Identify which cell holds the provided text, then report its (x, y) central coordinate. 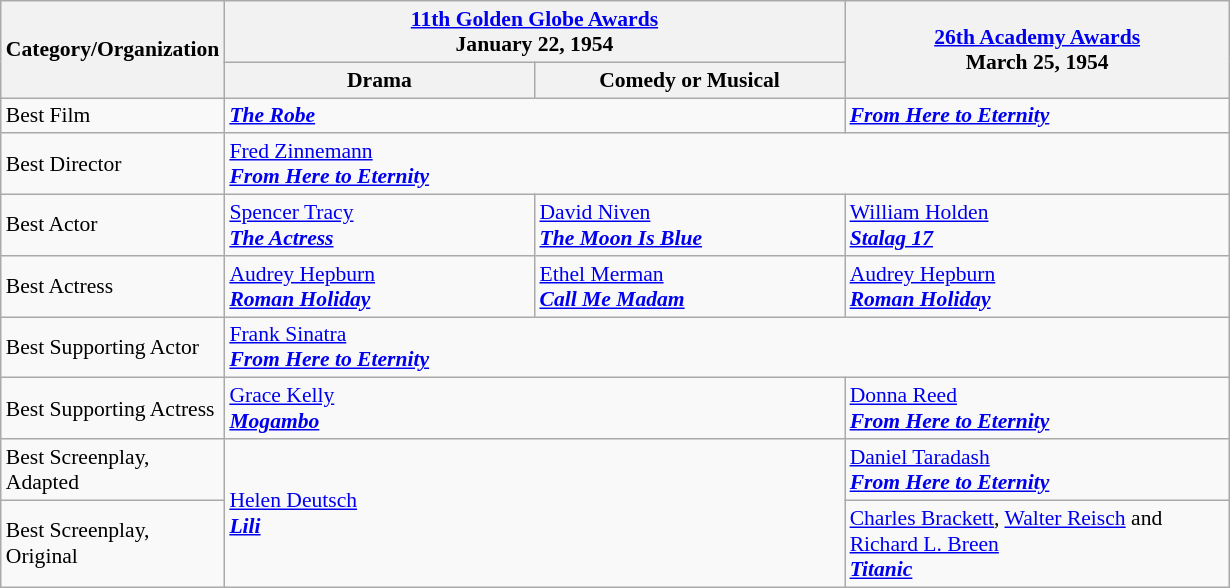
Comedy or Musical (689, 80)
Ethel MermanCall Me Madam (689, 286)
Fred ZinnemannFrom Here to Eternity (726, 164)
26th Academy AwardsMarch 25, 1954 (1038, 50)
Best Screenplay, Original (113, 544)
Drama (379, 80)
William HoldenStalag 17 (1038, 226)
Helen DeutschLili (534, 513)
Daniel TaradashFrom Here to Eternity (1038, 470)
11th Golden Globe AwardsJanuary 22, 1954 (534, 32)
Donna ReedFrom Here to Eternity (1038, 408)
Best Director (113, 164)
Category/Organization (113, 50)
Best Screenplay, Adapted (113, 470)
Grace KellyMogambo (534, 408)
Best Actor (113, 226)
Best Actress (113, 286)
From Here to Eternity (1038, 116)
Best Film (113, 116)
Frank SinatraFrom Here to Eternity (726, 348)
Best Supporting Actress (113, 408)
David NivenThe Moon Is Blue (689, 226)
Spencer TracyThe Actress (379, 226)
Best Supporting Actor (113, 348)
Charles Brackett, Walter Reisch and Richard L. BreenTitanic (1038, 544)
The Robe (534, 116)
